Locate the cell with the specified text and output its [x, y] center coordinate. 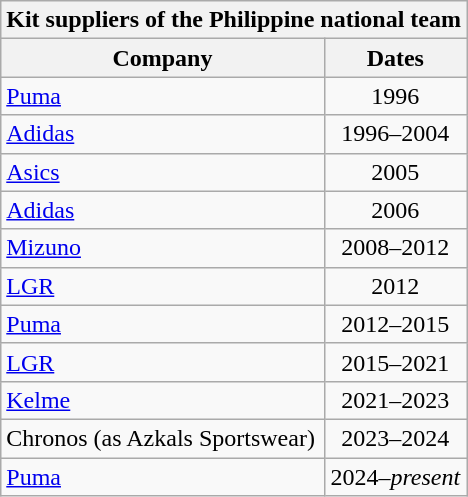
Chronos (as Azkals Sportswear) [162, 438]
1996 [395, 96]
2021–2023 [395, 400]
2012–2015 [395, 324]
Kelme [162, 400]
2015–2021 [395, 362]
2006 [395, 210]
2012 [395, 286]
Kit suppliers of the Philippine national team [234, 20]
Asics [162, 172]
2005 [395, 172]
Company [162, 58]
2008–2012 [395, 248]
2023–2024 [395, 438]
Mizuno [162, 248]
2024–present [395, 477]
Dates [395, 58]
1996–2004 [395, 134]
